Identify which cell holds the provided text, then report its [X, Y] central coordinate. 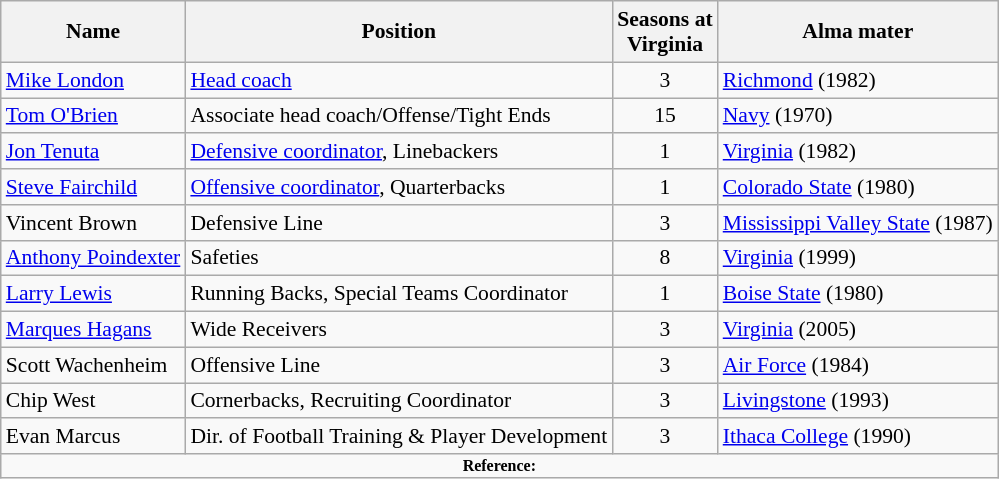
Mike London [94, 80]
Jon Tenuta [94, 152]
Defensive Line [398, 223]
Virginia (1999) [858, 258]
Boise State (1980) [858, 294]
Vincent Brown [94, 223]
Cornerbacks, Recruiting Coordinator [398, 401]
Marques Hagans [94, 330]
Colorado State (1980) [858, 187]
Larry Lewis [94, 294]
Scott Wachenheim [94, 365]
8 [664, 258]
Navy (1970) [858, 116]
Safeties [398, 258]
Reference: [500, 466]
Position [398, 32]
Richmond (1982) [858, 80]
Mississippi Valley State (1987) [858, 223]
Tom O'Brien [94, 116]
Evan Marcus [94, 437]
Virginia (2005) [858, 330]
Air Force (1984) [858, 365]
Virginia (1982) [858, 152]
Alma mater [858, 32]
Anthony Poindexter [94, 258]
Chip West [94, 401]
15 [664, 116]
Seasons atVirginia [664, 32]
Associate head coach/Offense/Tight Ends [398, 116]
Steve Fairchild [94, 187]
Offensive Line [398, 365]
Defensive coordinator, Linebackers [398, 152]
Head coach [398, 80]
Ithaca College (1990) [858, 437]
Dir. of Football Training & Player Development [398, 437]
Livingstone (1993) [858, 401]
Offensive coordinator, Quarterbacks [398, 187]
Running Backs, Special Teams Coordinator [398, 294]
Wide Receivers [398, 330]
Name [94, 32]
